Extract the (X, Y) coordinate from the center of the cell holding the provided text.  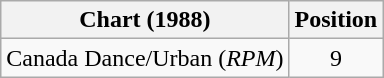
Position (336, 20)
Chart (1988) (145, 20)
Canada Dance/Urban (RPM) (145, 58)
9 (336, 58)
